From the cell containing the given text, extract its center point as (X, Y) coordinate. 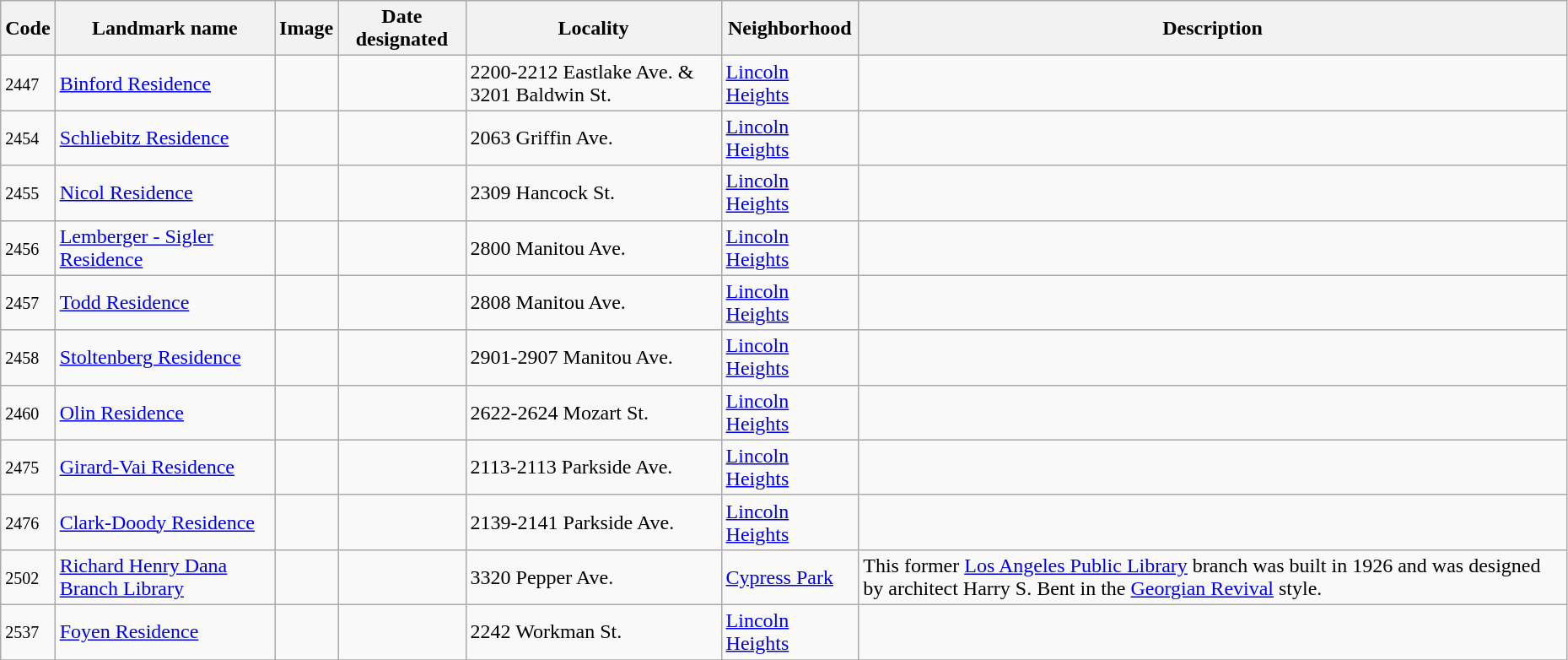
Code (28, 29)
2447 (28, 83)
Binford Residence (164, 83)
Girard-Vai Residence (164, 468)
Landmark name (164, 29)
Schliebitz Residence (164, 138)
2460 (28, 412)
2808 Manitou Ave. (594, 302)
Clark-Doody Residence (164, 522)
2113-2113 Parkside Ave. (594, 468)
2537 (28, 631)
Description (1213, 29)
Lemberger - Sigler Residence (164, 248)
2454 (28, 138)
Cypress Park (789, 577)
2457 (28, 302)
2622-2624 Mozart St. (594, 412)
2242 Workman St. (594, 631)
Stoltenberg Residence (164, 358)
2476 (28, 522)
Olin Residence (164, 412)
2502 (28, 577)
Todd Residence (164, 302)
2456 (28, 248)
2800 Manitou Ave. (594, 248)
2200-2212 Eastlake Ave. & 3201 Baldwin St. (594, 83)
Date designated (401, 29)
Nicol Residence (164, 192)
2458 (28, 358)
2063 Griffin Ave. (594, 138)
2475 (28, 468)
This former Los Angeles Public Library branch was built in 1926 and was designed by architect Harry S. Bent in the Georgian Revival style. (1213, 577)
2901-2907 Manitou Ave. (594, 358)
2139-2141 Parkside Ave. (594, 522)
Foyen Residence (164, 631)
2455 (28, 192)
Neighborhood (789, 29)
Image (307, 29)
Locality (594, 29)
3320 Pepper Ave. (594, 577)
2309 Hancock St. (594, 192)
Richard Henry Dana Branch Library (164, 577)
